Provide the [X, Y] coordinate of the cell's center where the given text is located.  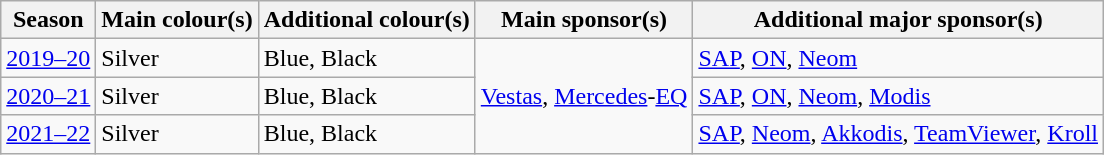
2020–21 [48, 96]
SAP, ON, Neom [898, 58]
SAP, ON, Neom, Modis [898, 96]
2021–22 [48, 134]
2019–20 [48, 58]
Main colour(s) [177, 20]
SAP, Neom, Akkodis, TeamViewer, Kroll [898, 134]
Additional major sponsor(s) [898, 20]
Additional colour(s) [366, 20]
Season [48, 20]
Vestas, Mercedes-EQ [584, 96]
Main sponsor(s) [584, 20]
